Return the (X, Y) coordinate for the center point of the cell that contains the specified text.  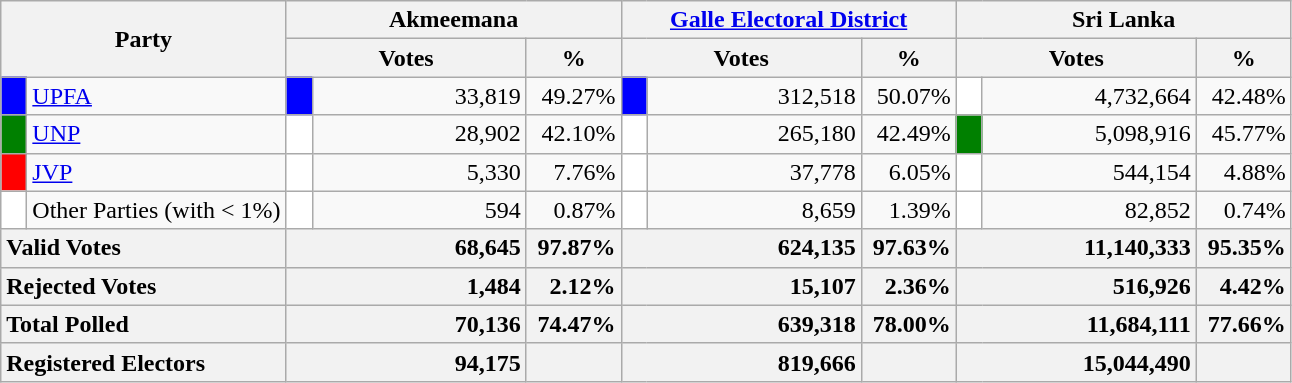
5,330 (419, 172)
42.48% (1244, 96)
5,098,916 (1089, 134)
42.49% (908, 134)
82,852 (1089, 210)
Other Parties (with < 1%) (156, 210)
28,902 (419, 134)
Registered Electors (144, 362)
516,926 (1076, 286)
50.07% (908, 96)
74.47% (574, 324)
4,732,664 (1089, 96)
15,044,490 (1076, 362)
49.27% (574, 96)
819,666 (741, 362)
33,819 (419, 96)
Rejected Votes (144, 286)
70,136 (406, 324)
6.05% (908, 172)
312,518 (754, 96)
639,318 (741, 324)
95.35% (1244, 248)
2.12% (574, 286)
Valid Votes (144, 248)
37,778 (754, 172)
594 (419, 210)
JVP (156, 172)
7.76% (574, 172)
11,140,333 (1076, 248)
78.00% (908, 324)
94,175 (406, 362)
1.39% (908, 210)
97.63% (908, 248)
Total Polled (144, 324)
544,154 (1089, 172)
Galle Electoral District (788, 20)
1,484 (406, 286)
42.10% (574, 134)
UNP (156, 134)
4.88% (1244, 172)
Sri Lanka (1124, 20)
45.77% (1244, 134)
0.87% (574, 210)
11,684,111 (1076, 324)
2.36% (908, 286)
77.66% (1244, 324)
Akmeemana (454, 20)
265,180 (754, 134)
15,107 (741, 286)
624,135 (741, 248)
UPFA (156, 96)
4.42% (1244, 286)
0.74% (1244, 210)
Party (144, 39)
8,659 (754, 210)
68,645 (406, 248)
97.87% (574, 248)
